Return the [X, Y] coordinate for the center point of the cell that contains the specified text.  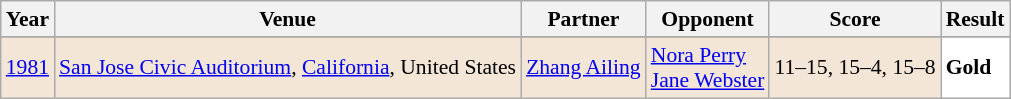
Venue [288, 19]
1981 [28, 68]
Year [28, 19]
Partner [584, 19]
Nora Perry Jane Webster [708, 68]
Gold [976, 68]
Zhang Ailing [584, 68]
San Jose Civic Auditorium, California, United States [288, 68]
11–15, 15–4, 15–8 [854, 68]
Score [854, 19]
Opponent [708, 19]
Result [976, 19]
